Pinpoint the cell where the given text exists, returning its (x, y) midpoint coordinate. 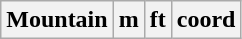
m (128, 20)
ft (158, 20)
coord (206, 20)
Mountain (57, 20)
